Identify which cell holds the provided text, then report its [x, y] central coordinate. 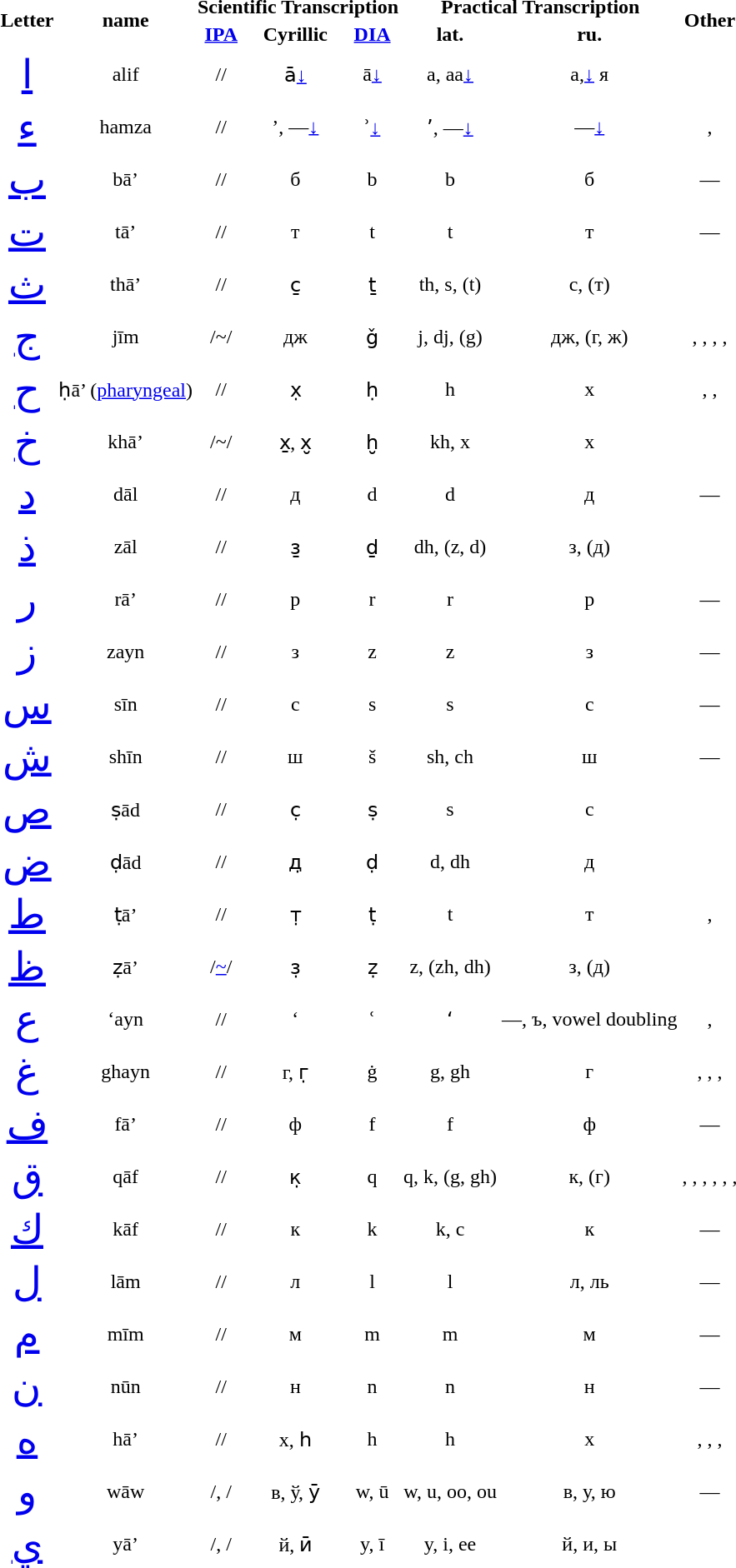
Cyrillic [295, 34]
bā’ [125, 179]
lām [125, 1281]
ʻ [450, 1019]
с, (т) [590, 284]
‘ayn [125, 1019]
mīm [125, 1334]
DIA [373, 34]
г, г̣ [295, 1071]
‘ [295, 1019]
k, c [450, 1229]
ḍād [125, 861]
ǧ [373, 337]
л [295, 1281]
ghayn [125, 1071]
х̣ [295, 389]
fā’ [125, 1124]
в, у, ю [590, 1491]
ru. [590, 34]
з̣ [295, 966]
z, (zh, dh) [450, 966]
х̱, х̮ [295, 442]
л, ль [590, 1281]
с̱ [295, 284]
к, (г) [590, 1176]
hamza [125, 127]
alif [125, 74]
ʼ, —↓ [450, 127]
sīn [125, 704]
ḏ [373, 547]
дж [295, 337]
IPA [221, 34]
w, ū [373, 1491]
š [373, 757]
ṭā’ [125, 914]
ṯ [373, 284]
khā’ [125, 442]
wāw [125, 1491]
jīm [125, 337]
th, s, (t) [450, 284]
zāl [125, 547]
’, —↓ [295, 127]
hā’ [125, 1439]
thā’ [125, 284]
dh, (z, d) [450, 547]
г [590, 1071]
а̄↓ [295, 74]
ṣād [125, 809]
dāl [125, 494]
q, k, (g, gh) [450, 1176]
к̣ [295, 1176]
ṣ [373, 809]
rā’ [125, 599]
kāf [125, 1229]
с̣ [295, 809]
ḥ [373, 389]
ġ [373, 1071]
sh, ch [450, 757]
з̱ [295, 547]
k [373, 1229]
ā↓ [373, 74]
nūn [125, 1386]
дж, (г, ж) [590, 337]
а,↓ я [590, 74]
qāf [125, 1176]
—↓ [590, 127]
zayn [125, 652]
д̣ [295, 861]
w, u, oo, ou [450, 1491]
ẓ [373, 966]
kh, x [450, 442]
shīn [125, 757]
ʾ↓ [373, 127]
q [373, 1176]
j, dj, (g) [450, 337]
d, dh [450, 861]
ʿ [373, 1019]
—, ъ, vowel doubling [590, 1019]
ẓā’ [125, 966]
ṭ [373, 914]
в, ў, ӯ [295, 1491]
tā’ [125, 232]
ḫ [373, 442]
/, / [221, 1491]
т̣ [295, 914]
ḍ [373, 861]
ḥā’ (pharyngeal) [125, 389]
lat. [450, 34]
х, һ [295, 1439]
a, aa↓ [450, 74]
g, gh [450, 1071]
